Pinpoint the cell where the given text exists, returning its [x, y] midpoint coordinate. 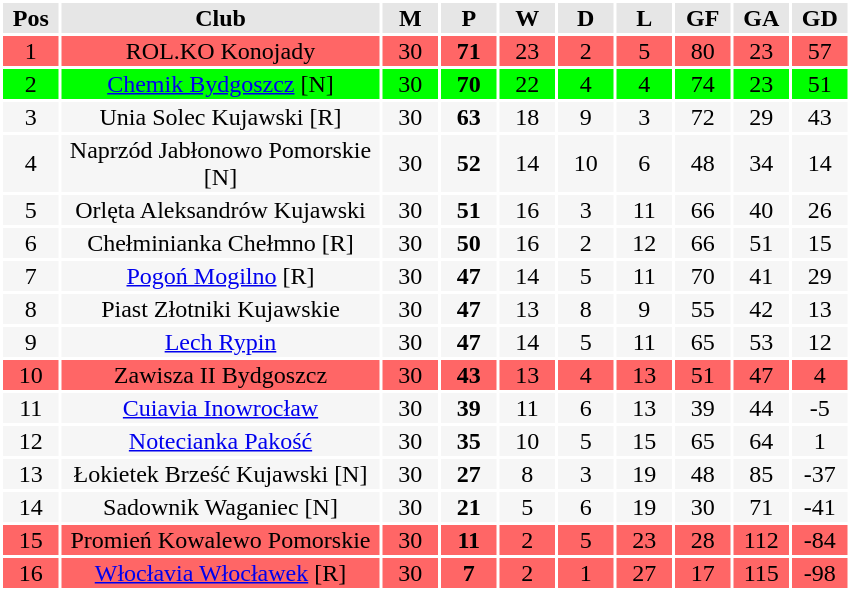
GA [762, 18]
-5 [820, 408]
L [644, 18]
Lech Rypin [221, 342]
-84 [820, 540]
52 [469, 164]
17 [703, 573]
Club [221, 18]
-98 [820, 573]
Unia Solec Kujawski [R] [221, 117]
42 [762, 309]
Pogoń Mogilno [R] [221, 276]
55 [703, 309]
Chemik Bydgoszcz [N] [221, 84]
Zawisza II Bydgoszcz [221, 375]
80 [703, 51]
W [528, 18]
GD [820, 18]
35 [469, 441]
74 [703, 84]
22 [528, 84]
72 [703, 117]
28 [703, 540]
Chełminianka Chełmno [R] [221, 243]
50 [469, 243]
Sadownik Waganiec [N] [221, 507]
26 [820, 210]
40 [762, 210]
Naprzód Jabłonowo Pomorskie [N] [221, 164]
34 [762, 164]
41 [762, 276]
Cuiavia Inowrocław [221, 408]
Włocłavia Włocławek [R] [221, 573]
-37 [820, 474]
44 [762, 408]
53 [762, 342]
21 [469, 507]
Promień Kowalewo Pomorskie [221, 540]
112 [762, 540]
P [469, 18]
Notecianka Pakość [221, 441]
115 [762, 573]
Pos [31, 18]
Łokietek Brześć Kujawski [N] [221, 474]
M [410, 18]
18 [528, 117]
-41 [820, 507]
85 [762, 474]
GF [703, 18]
Orlęta Aleksandrów Kujawski [221, 210]
D [586, 18]
Piast Złotniki Kujawskie [221, 309]
57 [820, 51]
64 [762, 441]
63 [469, 117]
ROL.KO Konojady [221, 51]
